Determine the (x, y) coordinate at the center of the cell enclosing the given text.  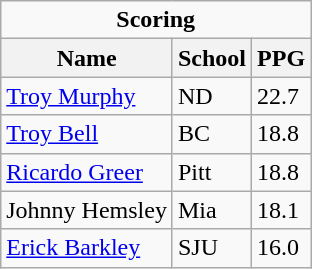
School (212, 58)
18.1 (282, 210)
16.0 (282, 248)
PPG (282, 58)
Scoring (156, 20)
ND (212, 96)
22.7 (282, 96)
Name (87, 58)
Erick Barkley (87, 248)
Pitt (212, 172)
Troy Murphy (87, 96)
SJU (212, 248)
Johnny Hemsley (87, 210)
Mia (212, 210)
BC (212, 134)
Ricardo Greer (87, 172)
Troy Bell (87, 134)
